Search for the cell housing the specified text and yield its (x, y) center coordinate. 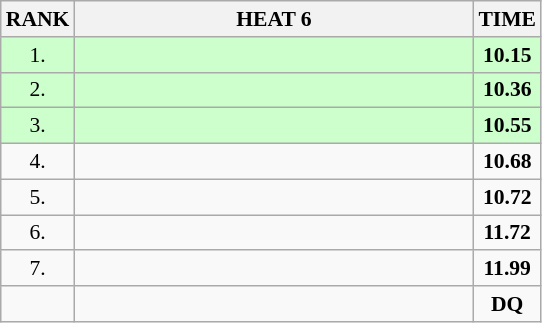
10.68 (507, 162)
7. (38, 269)
6. (38, 233)
RANK (38, 19)
11.99 (507, 269)
2. (38, 90)
10.36 (507, 90)
10.15 (507, 55)
DQ (507, 304)
TIME (507, 19)
5. (38, 197)
10.72 (507, 197)
3. (38, 126)
11.72 (507, 233)
4. (38, 162)
10.55 (507, 126)
1. (38, 55)
HEAT 6 (274, 19)
